Output the [X, Y] coordinate of the center of the cell containing the given text.  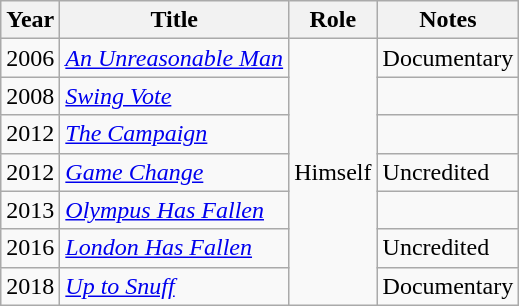
Up to Snuff [174, 286]
Game Change [174, 172]
Year [30, 20]
An Unreasonable Man [174, 58]
Role [333, 20]
Title [174, 20]
2013 [30, 210]
The Campaign [174, 134]
Notes [448, 20]
Olympus Has Fallen [174, 210]
London Has Fallen [174, 248]
2006 [30, 58]
Himself [333, 172]
Swing Vote [174, 96]
2018 [30, 286]
2016 [30, 248]
2008 [30, 96]
